Output the (X, Y) coordinate of the center of the cell containing the given text.  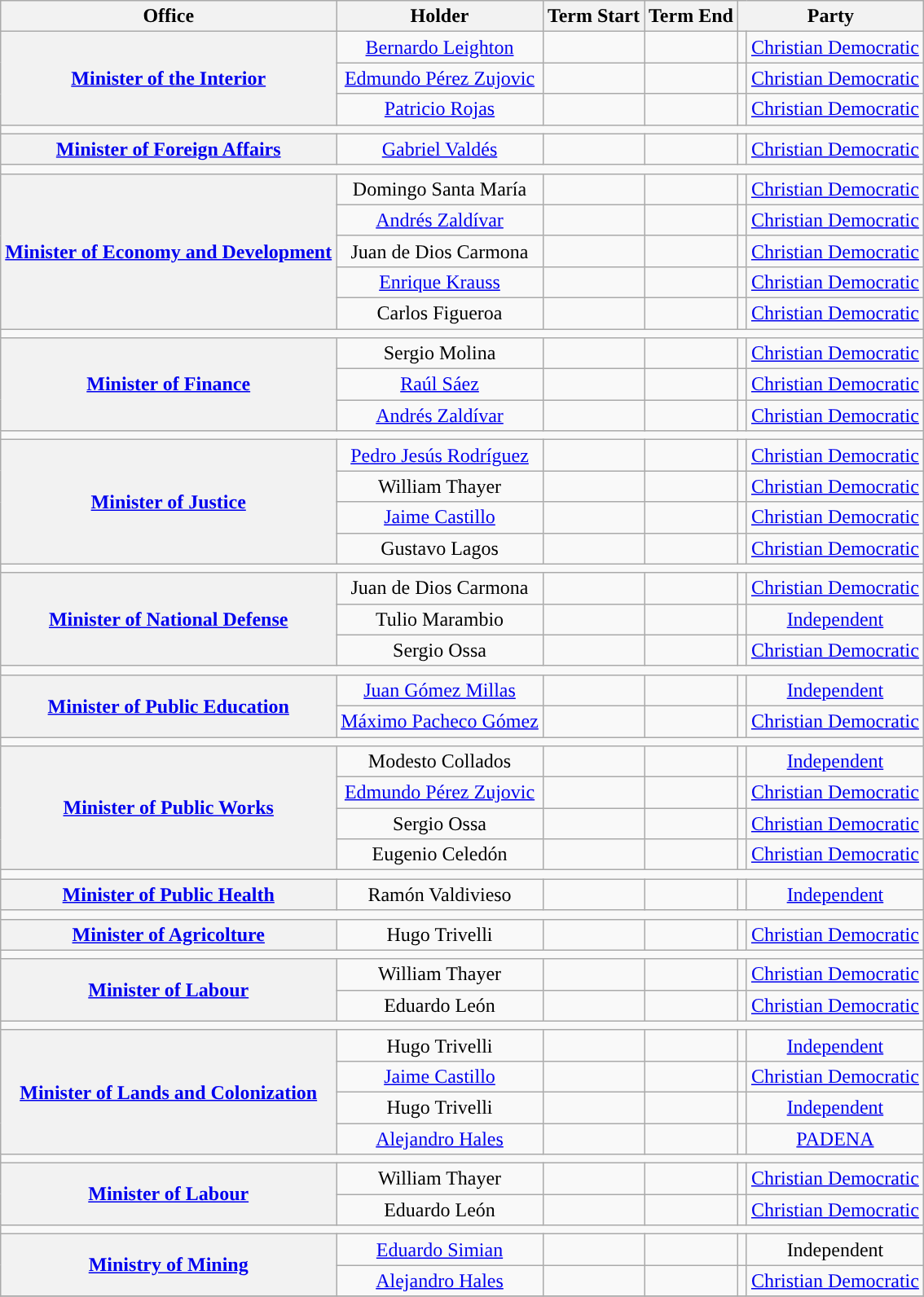
Eugenio Celedón (440, 855)
Minister of National Defense (169, 619)
Minister of Agricolture (169, 934)
Sergio Molina (440, 354)
Domingo Santa María (440, 189)
Ramón Valdivieso (440, 895)
Juan Gómez Millas (440, 690)
Patricio Rojas (440, 109)
Minister of Public Education (169, 706)
Carlos Figueroa (440, 313)
Máximo Pacheco Gómez (440, 721)
Term Start (593, 16)
Party (830, 16)
Minister of Economy and Development (169, 251)
Bernardo Leighton (440, 47)
Ministry of Mining (169, 1265)
Holder (440, 16)
Tulio Marambio (440, 619)
Minister of Public Works (169, 808)
Enrique Krauss (440, 282)
Minister of Lands and Colonization (169, 1092)
Modesto Collados (440, 762)
PADENA (834, 1138)
Minister of Public Health (169, 895)
Minister of Finance (169, 385)
Gabriel Valdés (440, 149)
Eduardo Simian (440, 1250)
Minister of the Interior (169, 78)
Raúl Sáez (440, 385)
Minister of Justice (169, 502)
Gustavo Lagos (440, 548)
Pedro Jesús Rodríguez (440, 455)
Office (169, 16)
Term End (691, 16)
Minister of Foreign Affairs (169, 149)
